Scan for the cell matching the given text and deliver its (x, y) coordinate at center. 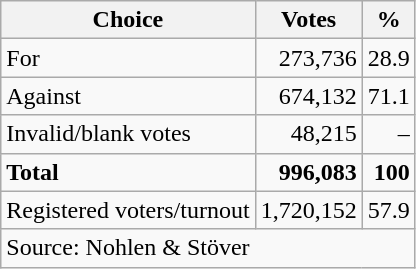
71.1 (388, 96)
57.9 (388, 210)
Source: Nohlen & Stöver (208, 248)
996,083 (308, 172)
Registered voters/turnout (128, 210)
48,215 (308, 134)
Total (128, 172)
100 (388, 172)
Invalid/blank votes (128, 134)
For (128, 58)
– (388, 134)
Against (128, 96)
1,720,152 (308, 210)
% (388, 20)
Votes (308, 20)
28.9 (388, 58)
273,736 (308, 58)
Choice (128, 20)
674,132 (308, 96)
